For the text-containing cell, return its midpoint in (x, y) coordinate format. 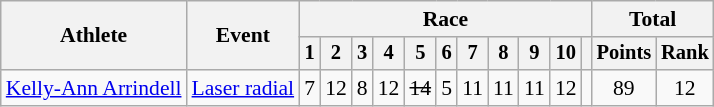
89 (624, 88)
Athlete (94, 36)
4 (389, 54)
10 (566, 54)
9 (534, 54)
Total (653, 19)
Event (244, 36)
Laser radial (244, 88)
Points (624, 54)
Rank (685, 54)
Kelly-Ann Arrindell (94, 88)
6 (446, 54)
3 (362, 54)
1 (310, 54)
2 (336, 54)
14 (420, 88)
Race (445, 19)
